Output the (X, Y) coordinate of the center of the cell containing the given text.  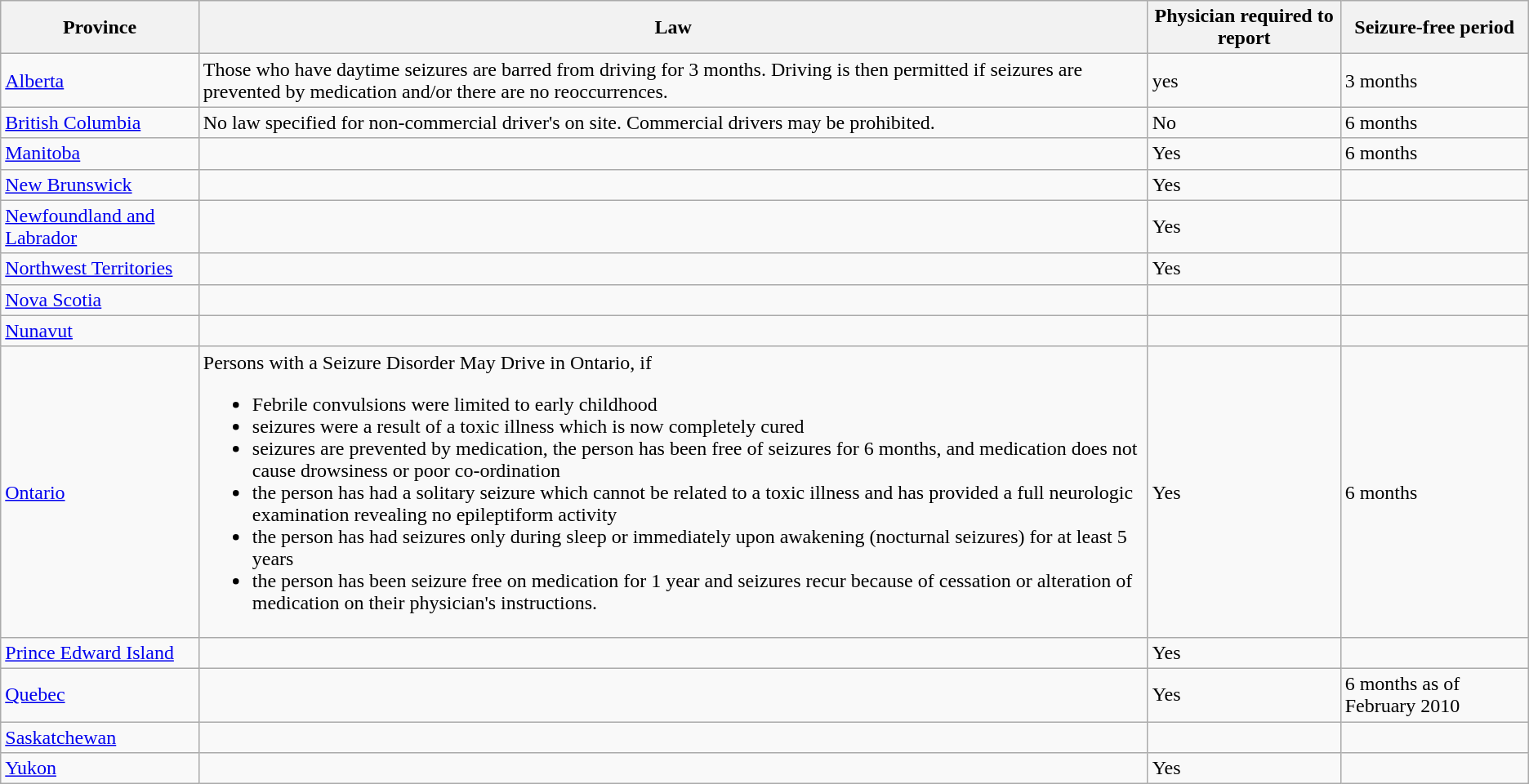
Yukon (100, 768)
British Columbia (100, 122)
Seizure-free period (1434, 28)
Physician required to report (1244, 28)
Prince Edward Island (100, 653)
Alberta (100, 80)
Saskatchewan (100, 737)
3 months (1434, 80)
Law (673, 28)
Province (100, 28)
Northwest Territories (100, 269)
Quebec (100, 694)
Nova Scotia (100, 300)
Nunavut (100, 331)
New Brunswick (100, 185)
Ontario (100, 492)
yes (1244, 80)
No law specified for non-commercial driver's on site. Commercial drivers may be prohibited. (673, 122)
6 months as of February 2010 (1434, 694)
Manitoba (100, 154)
Newfoundland and Labrador (100, 227)
No (1244, 122)
